For the text-containing cell, return its midpoint in (x, y) coordinate format. 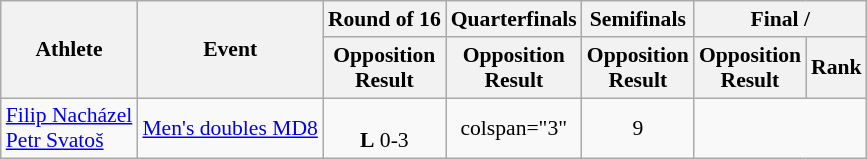
Filip NacházelPetr Svatoš (70, 128)
Final / (780, 19)
Event (230, 50)
Men's doubles MD8 (230, 128)
L 0-3 (384, 128)
colspan="3" (514, 128)
Round of 16 (384, 19)
Semifinals (638, 19)
Athlete (70, 50)
Quarterfinals (514, 19)
9 (638, 128)
Rank (836, 68)
